From the cell containing the given text, extract its center point as [x, y] coordinate. 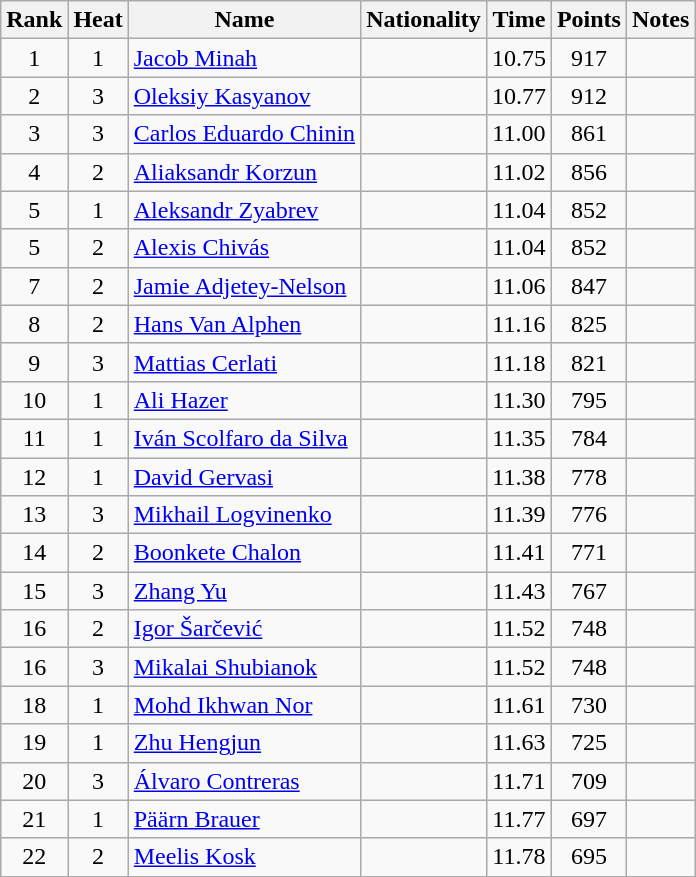
697 [588, 819]
11.63 [518, 743]
Points [588, 20]
Jacob Minah [244, 58]
Mattias Cerlati [244, 362]
11.18 [518, 362]
10 [34, 400]
7 [34, 286]
771 [588, 553]
19 [34, 743]
11.38 [518, 477]
709 [588, 781]
Iván Scolfaro da Silva [244, 438]
9 [34, 362]
Hans Van Alphen [244, 324]
Name [244, 20]
Meelis Kosk [244, 857]
11.61 [518, 705]
11.39 [518, 515]
Mikalai Shubianok [244, 667]
Alexis Chivás [244, 248]
795 [588, 400]
David Gervasi [244, 477]
Oleksiy Kasyanov [244, 96]
10.77 [518, 96]
Álvaro Contreras [244, 781]
15 [34, 591]
784 [588, 438]
Aliaksandr Korzun [244, 172]
10.75 [518, 58]
22 [34, 857]
11.71 [518, 781]
4 [34, 172]
Aleksandr Zyabrev [244, 210]
778 [588, 477]
11.00 [518, 134]
Zhang Yu [244, 591]
Ali Hazer [244, 400]
730 [588, 705]
Igor Šarčević [244, 629]
Päärn Brauer [244, 819]
11.77 [518, 819]
Nationality [424, 20]
13 [34, 515]
Carlos Eduardo Chinin [244, 134]
11.06 [518, 286]
695 [588, 857]
11.41 [518, 553]
Heat [98, 20]
21 [34, 819]
Rank [34, 20]
20 [34, 781]
Mikhail Logvinenko [244, 515]
11.16 [518, 324]
11 [34, 438]
917 [588, 58]
Jamie Adjetey-Nelson [244, 286]
11.02 [518, 172]
11.35 [518, 438]
767 [588, 591]
11.78 [518, 857]
825 [588, 324]
11.30 [518, 400]
14 [34, 553]
Zhu Hengjun [244, 743]
856 [588, 172]
Mohd Ikhwan Nor [244, 705]
776 [588, 515]
8 [34, 324]
11.43 [518, 591]
18 [34, 705]
847 [588, 286]
861 [588, 134]
912 [588, 96]
Boonkete Chalon [244, 553]
725 [588, 743]
12 [34, 477]
Time [518, 20]
821 [588, 362]
Notes [660, 20]
